Find where the given text appears and provide that cell's center as [X, Y] coordinate. 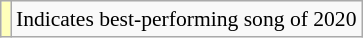
Indicates best-performing song of 2020 [186, 19]
